Return (X, Y) of the center of cell containing provided text 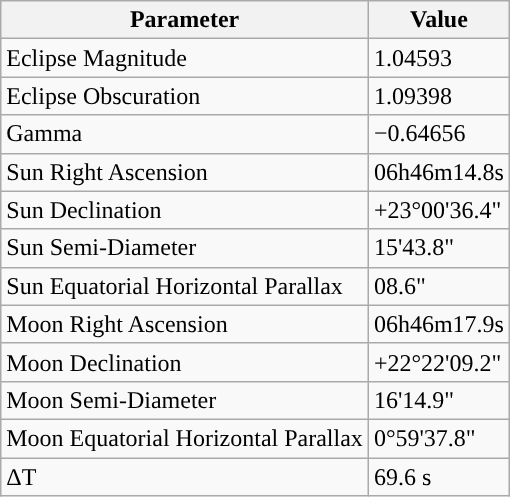
15'43.8" (438, 248)
69.6 s (438, 477)
Gamma (185, 134)
Value (438, 20)
−0.64656 (438, 134)
16'14.9" (438, 400)
Eclipse Obscuration (185, 96)
Moon Right Ascension (185, 324)
1.09398 (438, 96)
08.6" (438, 286)
06h46m17.9s (438, 324)
Moon Equatorial Horizontal Parallax (185, 438)
Sun Semi-Diameter (185, 248)
1.04593 (438, 58)
ΔT (185, 477)
+23°00'36.4" (438, 210)
Parameter (185, 20)
06h46m14.8s (438, 172)
Moon Semi-Diameter (185, 400)
+22°22'09.2" (438, 362)
Sun Declination (185, 210)
Sun Right Ascension (185, 172)
0°59'37.8" (438, 438)
Eclipse Magnitude (185, 58)
Sun Equatorial Horizontal Parallax (185, 286)
Moon Declination (185, 362)
